Determine the [X, Y] coordinate at the center of the cell enclosing the given text.  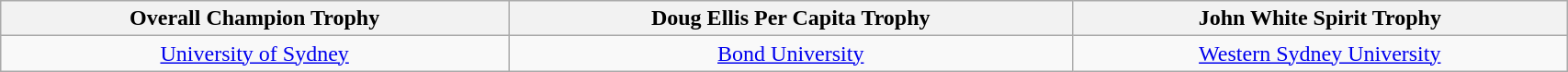
Overall Champion Trophy [255, 18]
John White Spirit Trophy [1320, 18]
Bond University [791, 54]
University of Sydney [255, 54]
Doug Ellis Per Capita Trophy [791, 18]
Western Sydney University [1320, 54]
